Identify which cell holds the provided text, then report its [X, Y] central coordinate. 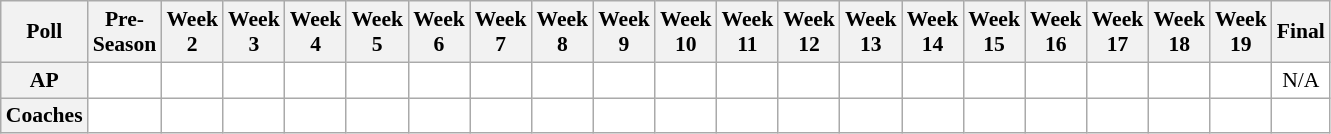
Week5 [377, 32]
Week15 [994, 32]
Poll [44, 32]
Week19 [1241, 32]
Week4 [316, 32]
Week6 [439, 32]
Coaches [44, 116]
Week18 [1179, 32]
Week10 [686, 32]
Week7 [501, 32]
Week17 [1118, 32]
N/A [1301, 80]
AP [44, 80]
Week16 [1056, 32]
Pre-Season [125, 32]
Week14 [933, 32]
Week13 [871, 32]
Week8 [562, 32]
Week12 [809, 32]
Week2 [192, 32]
Week11 [748, 32]
Week9 [624, 32]
Final [1301, 32]
Week3 [254, 32]
